Return the [X, Y] coordinate for the center point of the cell that contains the specified text.  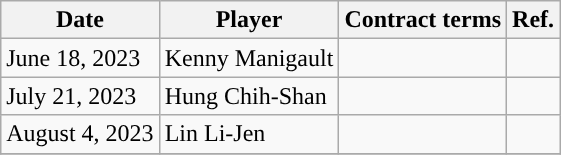
Date [80, 20]
Lin Li-Jen [249, 134]
July 21, 2023 [80, 96]
Player [249, 20]
Ref. [534, 20]
June 18, 2023 [80, 58]
Hung Chih-Shan [249, 96]
Contract terms [423, 20]
August 4, 2023 [80, 134]
Kenny Manigault [249, 58]
